Pinpoint the cell where the given text exists, returning its (x, y) midpoint coordinate. 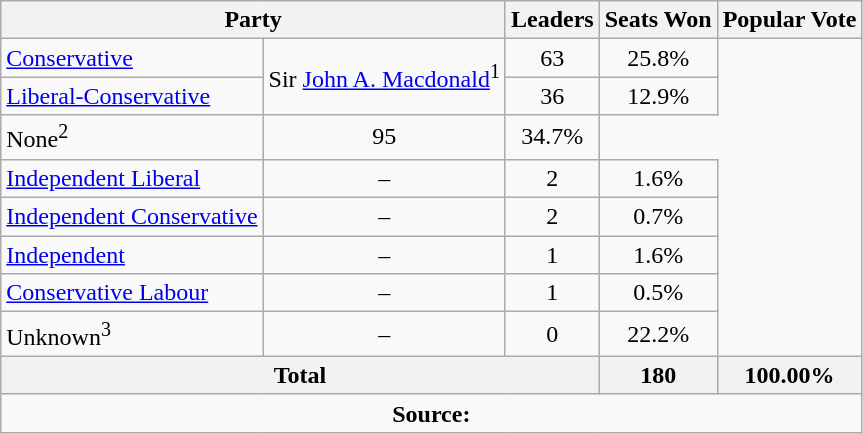
36 (552, 96)
0.5% (658, 293)
Conservative Labour (132, 293)
Seats Won (658, 20)
22.2% (658, 334)
Popular Vote (790, 20)
Unknown3 (132, 334)
Conservative (132, 58)
0 (552, 334)
Independent Liberal (132, 178)
Independent (132, 255)
95 (384, 138)
34.7% (552, 138)
180 (658, 375)
12.9% (658, 96)
None2 (132, 138)
63 (552, 58)
Leaders (552, 20)
100.00% (790, 375)
0.7% (658, 217)
Sir John A. Macdonald1 (384, 77)
25.8% (658, 58)
Party (254, 20)
Total (300, 375)
Liberal-Conservative (132, 96)
Independent Conservative (132, 217)
Source: (432, 413)
